Find where the given text appears and provide that cell's center as (X, Y) coordinate. 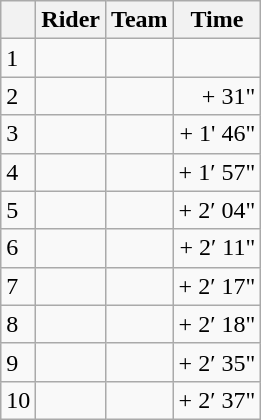
3 (18, 134)
Time (217, 20)
2 (18, 96)
10 (18, 400)
5 (18, 210)
Rider (71, 20)
1 (18, 58)
+ 1′ 57" (217, 172)
+ 1' 46" (217, 134)
4 (18, 172)
+ 2′ 37" (217, 400)
9 (18, 362)
+ 2′ 11" (217, 248)
+ 2′ 04" (217, 210)
+ 31" (217, 96)
+ 2′ 18" (217, 324)
Team (140, 20)
+ 2′ 17" (217, 286)
+ 2′ 35" (217, 362)
8 (18, 324)
6 (18, 248)
7 (18, 286)
